Identify which cell holds the provided text, then report its [X, Y] central coordinate. 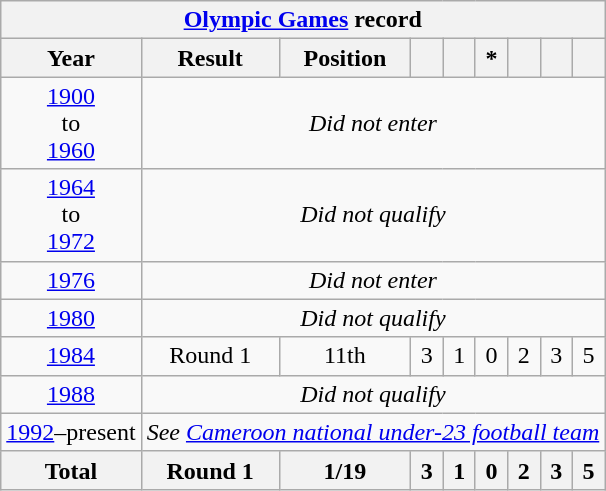
* [491, 58]
Year [71, 58]
Result [210, 58]
1984 [71, 356]
1/19 [344, 470]
1976 [71, 280]
1992–present [71, 432]
Total [71, 470]
1988 [71, 394]
1980 [71, 318]
11th [344, 356]
1900 to 1960 [71, 123]
Position [344, 58]
See Cameroon national under-23 football team [373, 432]
1964 to 1972 [71, 215]
Olympic Games record [303, 20]
